Determine the [X, Y] coordinate at the center of the cell enclosing the given text.  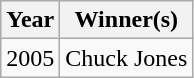
2005 [30, 58]
Year [30, 20]
Chuck Jones [126, 58]
Winner(s) [126, 20]
